Pinpoint the cell where the given text exists, returning its [x, y] midpoint coordinate. 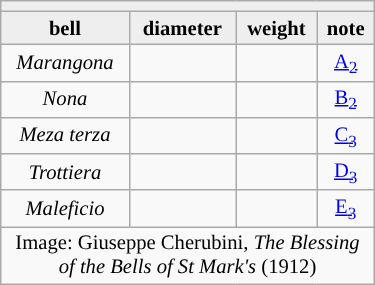
Maleficio [65, 208]
weight [277, 28]
Nona [65, 99]
Trottiera [65, 172]
note [346, 28]
diameter [182, 28]
Marangona [65, 63]
Image: Giuseppe Cherubini, The Blessing of the Bells of St Mark's (1912) [188, 256]
D3 [346, 172]
A2 [346, 63]
E3 [346, 208]
bell [65, 28]
C3 [346, 135]
B2 [346, 99]
Meza terza [65, 135]
